Output the (X, Y) coordinate of the center of the cell containing the given text.  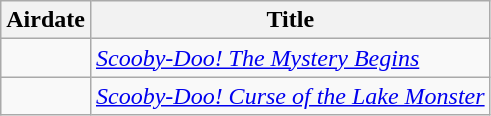
Scooby-Doo! Curse of the Lake Monster (290, 96)
Scooby-Doo! The Mystery Begins (290, 58)
Title (290, 20)
Airdate (46, 20)
